Return the [x, y] coordinate for the center point of the cell that contains the specified text.  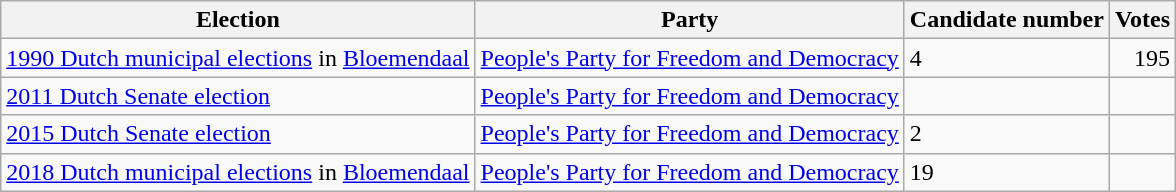
2015 Dutch Senate election [238, 134]
Party [690, 20]
1990 Dutch municipal elections in Bloemendaal [238, 58]
4 [1006, 58]
2 [1006, 134]
Votes [1142, 20]
195 [1142, 58]
2011 Dutch Senate election [238, 96]
Election [238, 20]
19 [1006, 172]
2018 Dutch municipal elections in Bloemendaal [238, 172]
Candidate number [1006, 20]
